Return [x, y] of the center of cell containing provided text 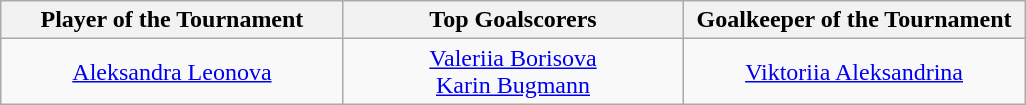
Viktoriia Aleksandrina [854, 72]
Top Goalscorers [512, 20]
Aleksandra Leonova [172, 72]
Goalkeeper of the Tournament [854, 20]
Player of the Tournament [172, 20]
Valeriia Borisova Karin Bugmann [512, 72]
